For the text-containing cell, return its midpoint in (x, y) coordinate format. 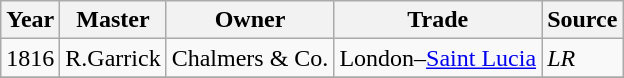
Trade (438, 20)
Source (582, 20)
LR (582, 58)
R.Garrick (113, 58)
Year (30, 20)
1816 (30, 58)
London–Saint Lucia (438, 58)
Chalmers & Co. (250, 58)
Owner (250, 20)
Master (113, 20)
